Return the (X, Y) coordinate for the center point of the cell that contains the specified text.  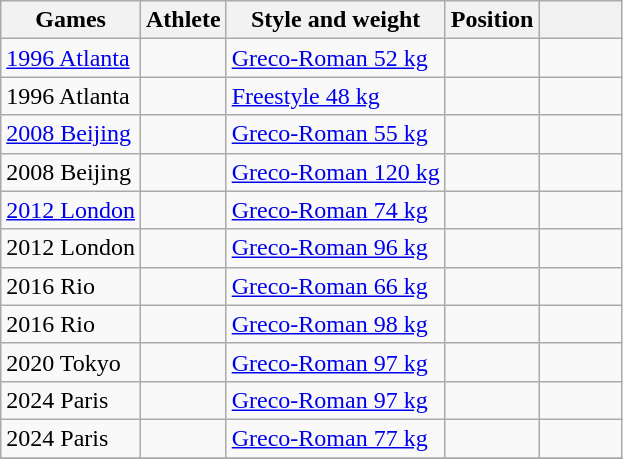
Greco-Roman 120 kg (336, 172)
Greco-Roman 98 kg (336, 324)
Greco-Roman 96 kg (336, 248)
Greco-Roman 66 kg (336, 286)
Greco-Roman 55 kg (336, 134)
Greco-Roman 77 kg (336, 438)
Greco-Roman 74 kg (336, 210)
Games (71, 20)
Position (492, 20)
Freestyle 48 kg (336, 96)
2020 Tokyo (71, 362)
Athlete (183, 20)
Style and weight (336, 20)
Greco-Roman 52 kg (336, 58)
